Search for the cell housing the specified text and yield its [X, Y] center coordinate. 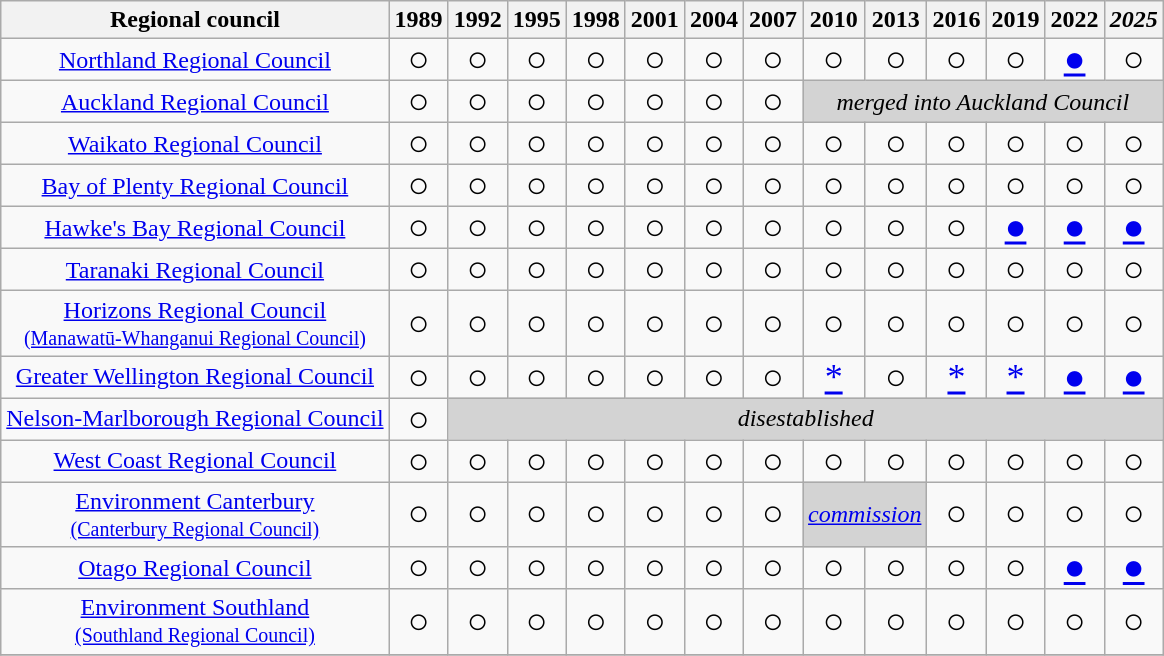
1992 [478, 20]
Environment Southland(Southland Regional Council) [195, 622]
Taranaki Regional Council [195, 270]
2025 [1134, 20]
Bay of Plenty Regional Council [195, 186]
1989 [418, 20]
2022 [1074, 20]
Environment Canterbury(Canterbury Regional Council) [195, 514]
2016 [956, 20]
2007 [772, 20]
Northland Regional Council [195, 60]
2010 [834, 20]
2019 [1016, 20]
West Coast Regional Council [195, 461]
Waikato Regional Council [195, 144]
Horizons Regional Council(Manawatū-Whanganui Regional Council) [195, 324]
merged into Auckland Council [984, 102]
2004 [714, 20]
Hawke's Bay Regional Council [195, 228]
2001 [654, 20]
Regional council [195, 20]
commission [865, 514]
2013 [896, 20]
Nelson-Marlborough Regional Council [195, 419]
1995 [536, 20]
1998 [596, 20]
Greater Wellington Regional Council [195, 377]
Otago Regional Council [195, 568]
Auckland Regional Council [195, 102]
disestablished [806, 419]
